Search for the cell housing the specified text and yield its [x, y] center coordinate. 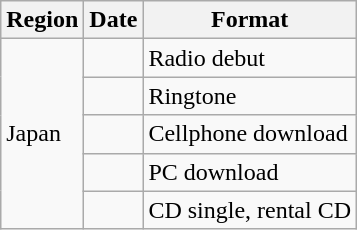
Radio debut [250, 58]
Format [250, 20]
Japan [42, 134]
PC download [250, 172]
Ringtone [250, 96]
Date [114, 20]
Region [42, 20]
Cellphone download [250, 134]
CD single, rental CD [250, 210]
